Provide the [x, y] coordinate of the cell's center where the given text is located.  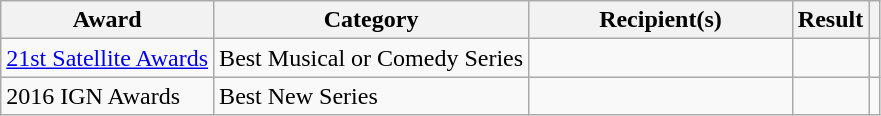
Recipient(s) [661, 20]
21st Satellite Awards [108, 58]
Award [108, 20]
Best Musical or Comedy Series [372, 58]
Result [830, 20]
Best New Series [372, 96]
Category [372, 20]
2016 IGN Awards [108, 96]
